Search for the cell housing the specified text and yield its [x, y] center coordinate. 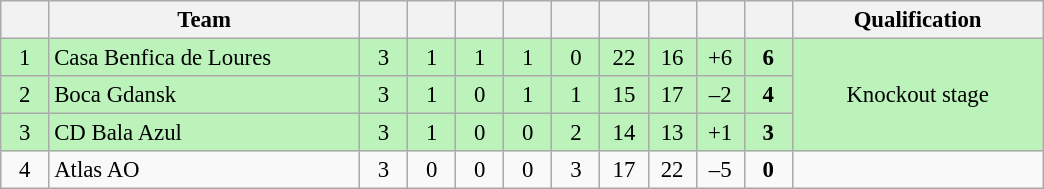
Casa Benfica de Loures [204, 58]
Atlas AO [204, 170]
–2 [720, 95]
+6 [720, 58]
Team [204, 20]
Boca Gdansk [204, 95]
16 [672, 58]
6 [768, 58]
15 [624, 95]
Knockout stage [918, 96]
CD Bala Azul [204, 133]
–5 [720, 170]
13 [672, 133]
Qualification [918, 20]
+1 [720, 133]
14 [624, 133]
